Output the (X, Y) coordinate of the center of the cell containing the given text.  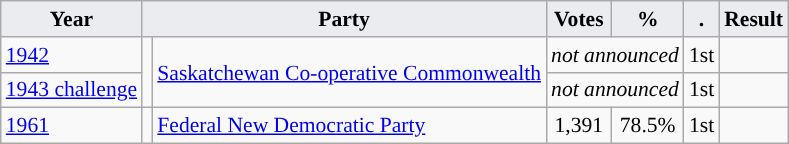
Votes (579, 19)
1942 (72, 55)
% (648, 19)
1943 challenge (72, 90)
Party (344, 19)
Year (72, 19)
Result (754, 19)
78.5% (648, 126)
. (702, 19)
Federal New Democratic Party (349, 126)
1,391 (579, 126)
1961 (72, 126)
Saskatchewan Co-operative Commonwealth (349, 72)
